Locate the cell with the specified text and output its (X, Y) center coordinate. 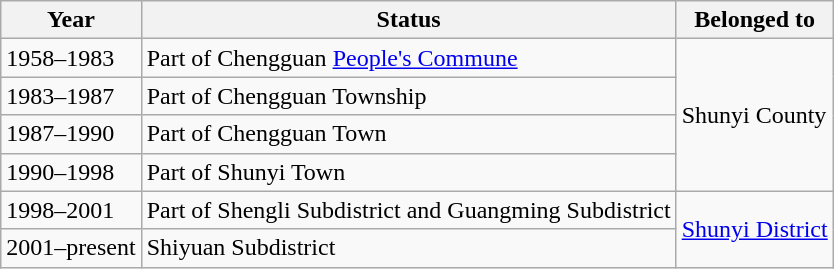
Part of Chengguan People's Commune (408, 58)
Part of Chengguan Township (408, 96)
1983–1987 (71, 96)
Shunyi District (754, 229)
Shunyi County (754, 115)
Status (408, 20)
Part of Chengguan Town (408, 134)
Year (71, 20)
Part of Shengli Subdistrict and Guangming Subdistrict (408, 210)
1998–2001 (71, 210)
1987–1990 (71, 134)
Belonged to (754, 20)
Shiyuan Subdistrict (408, 248)
1990–1998 (71, 172)
Part of Shunyi Town (408, 172)
2001–present (71, 248)
1958–1983 (71, 58)
